Return the (x, y) coordinate for the center point of the cell that contains the specified text.  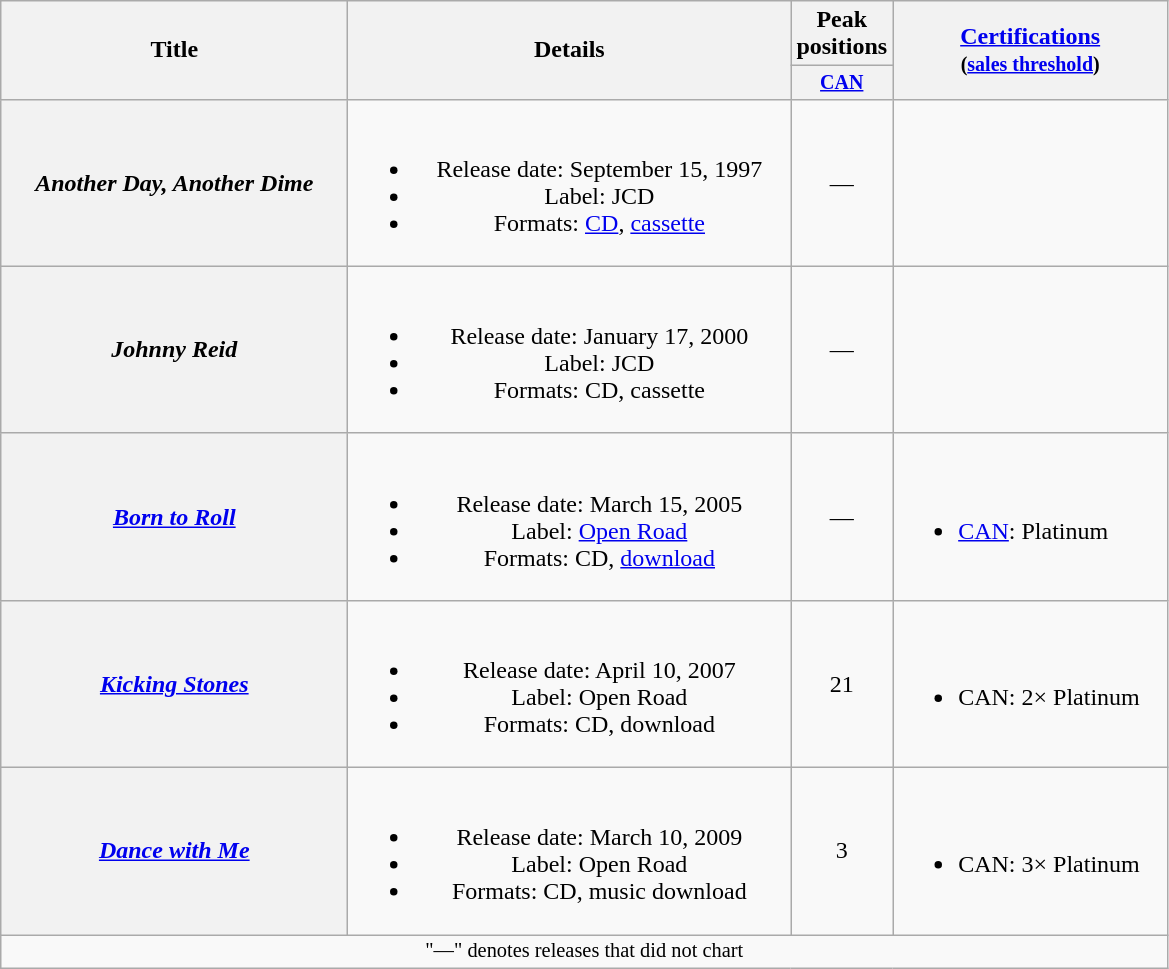
Release date: April 10, 2007Label: Open RoadFormats: CD, download (570, 684)
"—" denotes releases that did not chart (584, 952)
Title (174, 50)
Release date: March 10, 2009Label: Open RoadFormats: CD, music download (570, 852)
Details (570, 50)
Release date: January 17, 2000Label: JCDFormats: CD, cassette (570, 350)
Certifications(sales threshold) (1030, 50)
Peak positions (842, 34)
Johnny Reid (174, 350)
CAN: Platinum (1030, 516)
Another Day, Another Dime (174, 182)
21 (842, 684)
CAN: 3× Platinum (1030, 852)
Dance with Me (174, 852)
3 (842, 852)
CAN: 2× Platinum (1030, 684)
Release date: September 15, 1997Label: JCDFormats: CD, cassette (570, 182)
Kicking Stones (174, 684)
Born to Roll (174, 516)
Release date: March 15, 2005Label: Open RoadFormats: CD, download (570, 516)
CAN (842, 82)
